Return [x, y] of the center of cell containing provided text 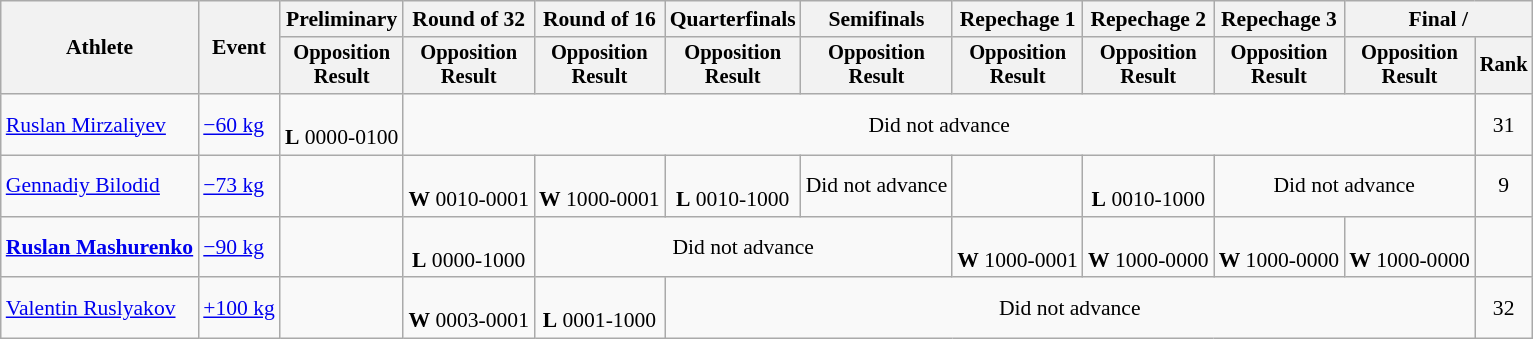
Preliminary [342, 19]
W 0010-0001 [468, 186]
+100 kg [239, 308]
Round of 32 [468, 19]
Quarterfinals [733, 19]
9 [1504, 186]
Ruslan Mashurenko [100, 248]
Event [239, 48]
Athlete [100, 48]
Semifinals [877, 19]
−90 kg [239, 248]
Gennadiy Bilodid [100, 186]
L 0000-1000 [468, 248]
Repechage 3 [1280, 19]
−60 kg [239, 124]
Valentin Ruslyakov [100, 308]
Final / [1438, 19]
W 0003-0001 [468, 308]
−73 kg [239, 186]
Repechage 1 [1018, 19]
31 [1504, 124]
L 0000-0100 [342, 124]
Rank [1504, 66]
L 0001-1000 [600, 308]
Ruslan Mirzaliyev [100, 124]
Round of 16 [600, 19]
Repechage 2 [1148, 19]
32 [1504, 308]
